Search for the cell housing the specified text and yield its [X, Y] center coordinate. 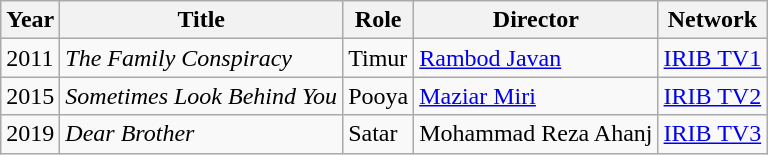
Network [712, 20]
Sometimes Look Behind You [202, 96]
Mohammad Reza Ahanj [536, 134]
Pooya [378, 96]
2011 [30, 58]
Title [202, 20]
2015 [30, 96]
Director [536, 20]
Role [378, 20]
The Family Conspiracy [202, 58]
Dear Brother [202, 134]
Rambod Javan [536, 58]
IRIB TV1 [712, 58]
Timur [378, 58]
Maziar Miri [536, 96]
2019 [30, 134]
Year [30, 20]
IRIB TV3 [712, 134]
IRIB TV2 [712, 96]
Satar [378, 134]
